Return the (X, Y) coordinate for the center point of the cell that contains the specified text.  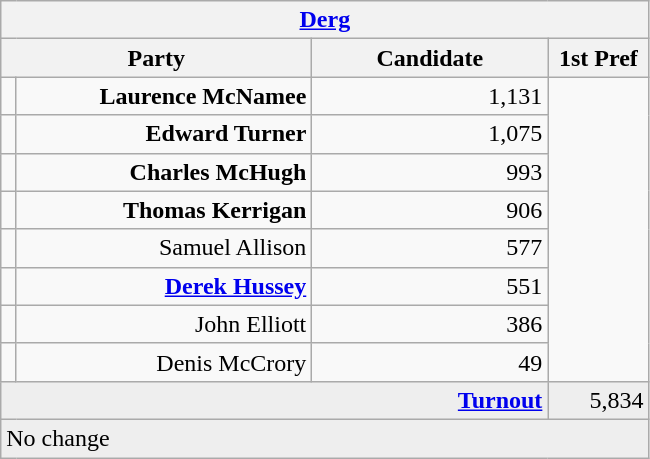
906 (430, 210)
Candidate (430, 58)
Thomas Kerrigan (164, 210)
1,075 (430, 134)
1st Pref (598, 58)
Charles McHugh (164, 172)
Derg (325, 20)
993 (430, 172)
Samuel Allison (164, 248)
5,834 (598, 400)
Derek Hussey (164, 286)
Party (156, 58)
1,131 (430, 96)
551 (430, 286)
No change (325, 438)
Laurence McNamee (164, 96)
386 (430, 324)
Denis McCrory (164, 362)
49 (430, 362)
577 (430, 248)
John Elliott (164, 324)
Turnout (274, 400)
Edward Turner (164, 134)
